Find where the given text appears and provide that cell's center as [X, Y] coordinate. 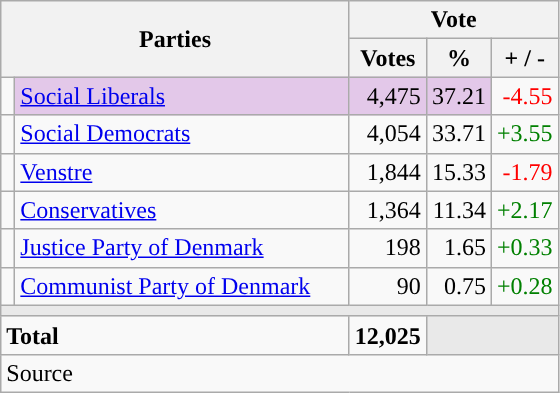
Social Democrats [182, 134]
4,475 [388, 96]
+0.33 [524, 248]
4,054 [388, 134]
0.75 [458, 286]
% [458, 58]
+2.17 [524, 210]
Conservatives [182, 210]
15.33 [458, 172]
Votes [388, 58]
Venstre [182, 172]
Social Liberals [182, 96]
37.21 [458, 96]
198 [388, 248]
12,025 [388, 335]
Source [280, 373]
1,844 [388, 172]
Vote [454, 20]
1.65 [458, 248]
1,364 [388, 210]
Communist Party of Denmark [182, 286]
-1.79 [524, 172]
Total [176, 335]
+ / - [524, 58]
90 [388, 286]
11.34 [458, 210]
+3.55 [524, 134]
+0.28 [524, 286]
33.71 [458, 134]
-4.55 [524, 96]
Parties [176, 39]
Justice Party of Denmark [182, 248]
